Provide the (X, Y) coordinate of the cell's center where the given text is located.  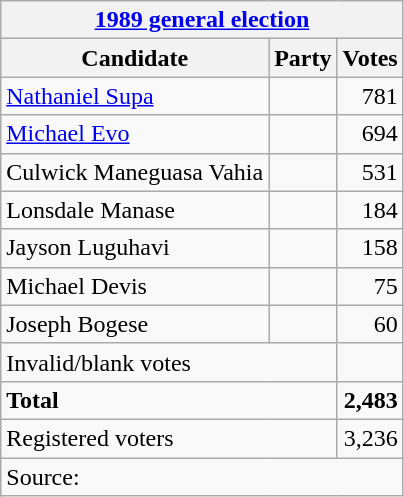
Jayson Luguhavi (135, 248)
Joseph Bogese (135, 324)
184 (370, 210)
Total (169, 400)
Culwick Maneguasa Vahia (135, 172)
Invalid/blank votes (169, 362)
Source: (202, 477)
75 (370, 286)
1989 general election (202, 20)
Michael Devis (135, 286)
Lonsdale Manase (135, 210)
Nathaniel Supa (135, 96)
2,483 (370, 400)
Party (303, 58)
60 (370, 324)
781 (370, 96)
Candidate (135, 58)
531 (370, 172)
3,236 (370, 438)
Michael Evo (135, 134)
Registered voters (169, 438)
694 (370, 134)
158 (370, 248)
Votes (370, 58)
